Provide the [X, Y] coordinate of the cell's center where the given text is located.  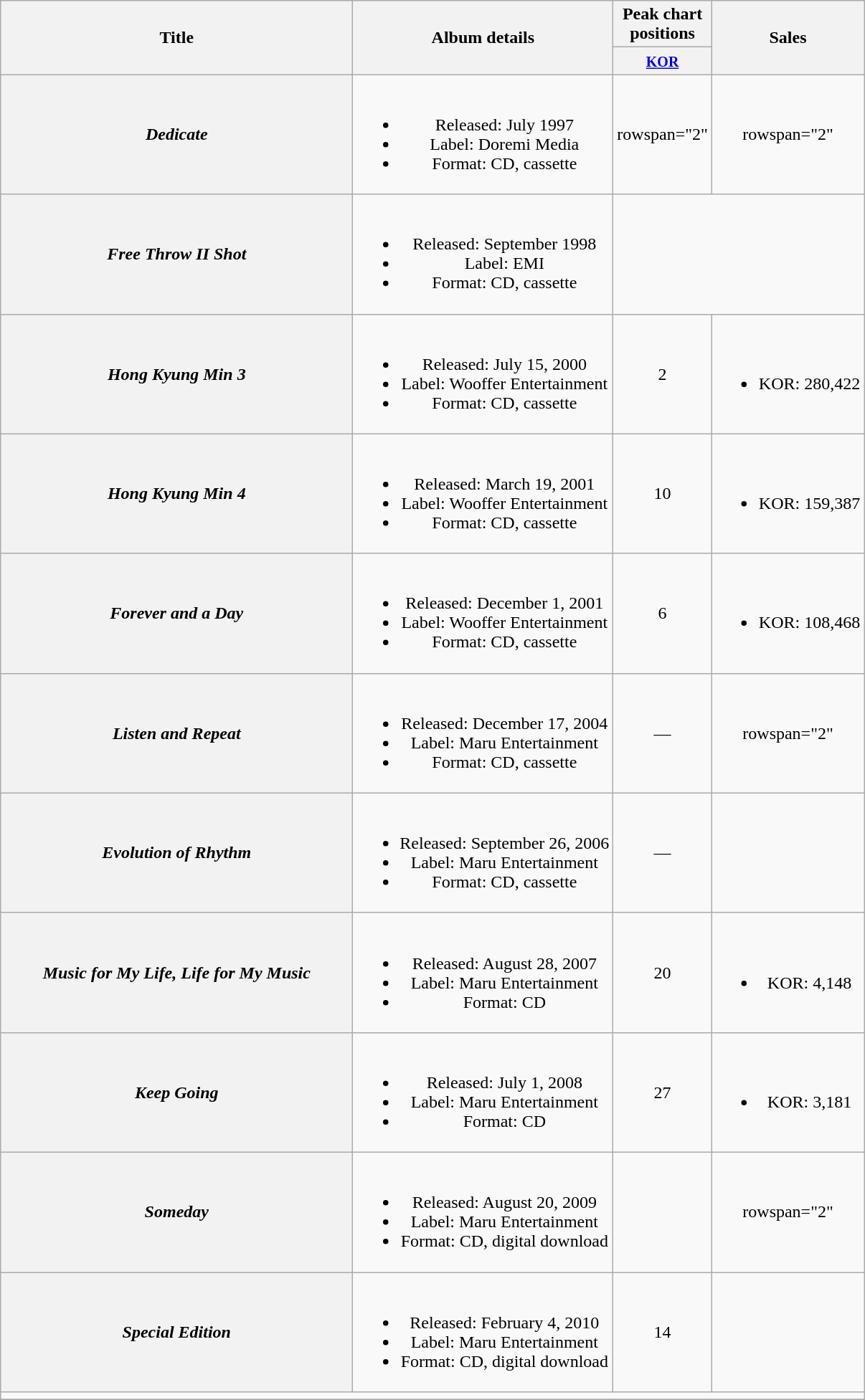
Evolution of Rhythm [176, 853]
Released: August 28, 2007Label: Maru EntertainmentFormat: CD [483, 972]
Free Throw II Shot [176, 254]
KOR: 4,148 [788, 972]
Released: February 4, 2010Label: Maru EntertainmentFormat: CD, digital download [483, 1332]
10 [663, 493]
KOR: 3,181 [788, 1092]
Special Edition [176, 1332]
Released: September 26, 2006Label: Maru EntertainmentFormat: CD, cassette [483, 853]
Album details [483, 37]
Peak chart positions [663, 24]
Released: December 1, 2001Label: Wooffer EntertainmentFormat: CD, cassette [483, 614]
Dedicate [176, 135]
Title [176, 37]
14 [663, 1332]
KOR [663, 61]
Hong Kyung Min 4 [176, 493]
Someday [176, 1211]
Released: September 1998Label: EMIFormat: CD, cassette [483, 254]
KOR: 159,387 [788, 493]
KOR: 108,468 [788, 614]
2 [663, 374]
Sales [788, 37]
Released: July 15, 2000Label: Wooffer EntertainmentFormat: CD, cassette [483, 374]
Released: December 17, 2004Label: Maru EntertainmentFormat: CD, cassette [483, 733]
Listen and Repeat [176, 733]
Released: July 1, 2008Label: Maru EntertainmentFormat: CD [483, 1092]
6 [663, 614]
KOR: 280,422 [788, 374]
Released: March 19, 2001Label: Wooffer EntertainmentFormat: CD, cassette [483, 493]
Forever and a Day [176, 614]
27 [663, 1092]
Released: July 1997Label: Doremi MediaFormat: CD, cassette [483, 135]
Released: August 20, 2009Label: Maru EntertainmentFormat: CD, digital download [483, 1211]
Music for My Life, Life for My Music [176, 972]
Hong Kyung Min 3 [176, 374]
Keep Going [176, 1092]
20 [663, 972]
